Output the (X, Y) coordinate of the center of the cell containing the given text.  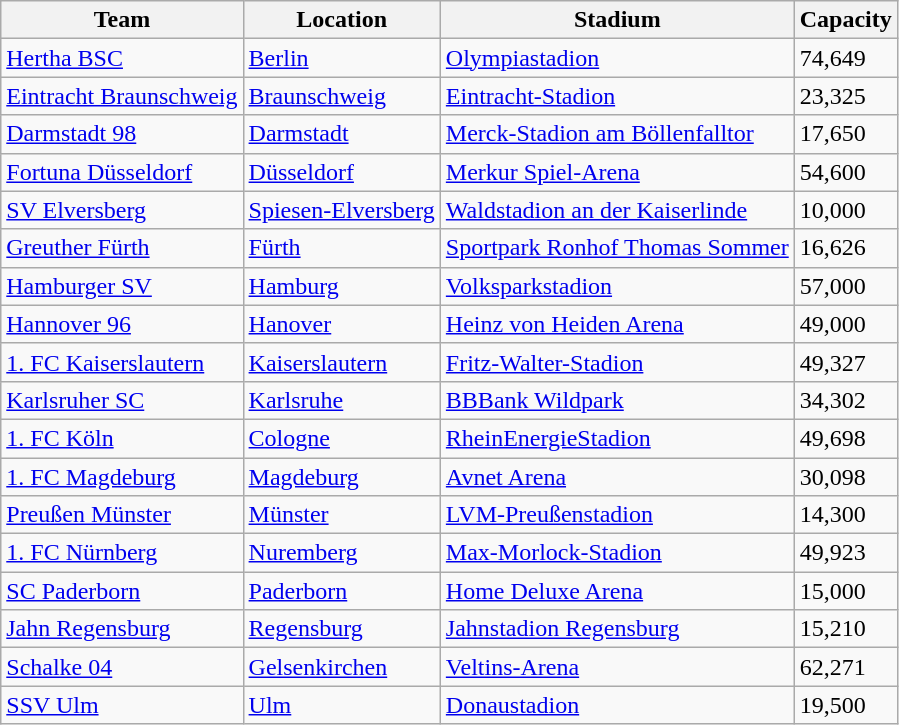
Fritz-Walter-Stadion (617, 362)
1. FC Köln (122, 438)
Schalke 04 (122, 667)
1. FC Magdeburg (122, 477)
23,325 (846, 96)
Ulm (342, 705)
Münster (342, 515)
Gelsenkirchen (342, 667)
SV Elversberg (122, 210)
Fürth (342, 248)
RheinEnergieStadion (617, 438)
Kaiserslautern (342, 362)
Team (122, 20)
Eintracht-Stadion (617, 96)
57,000 (846, 286)
74,649 (846, 58)
BBBank Wildpark (617, 400)
15,210 (846, 629)
17,650 (846, 134)
Paderborn (342, 591)
Hamburger SV (122, 286)
Greuther Fürth (122, 248)
34,302 (846, 400)
Hanover (342, 324)
14,300 (846, 515)
Jahn Regensburg (122, 629)
16,626 (846, 248)
Home Deluxe Arena (617, 591)
Veltins-Arena (617, 667)
49,923 (846, 553)
Jahnstadion Regensburg (617, 629)
Max-Morlock-Stadion (617, 553)
49,698 (846, 438)
Merkur Spiel-Arena (617, 172)
Spiesen-Elversberg (342, 210)
15,000 (846, 591)
Preußen Münster (122, 515)
19,500 (846, 705)
SSV Ulm (122, 705)
49,000 (846, 324)
Karlsruher SC (122, 400)
Darmstadt (342, 134)
Merck-Stadion am Böllenfalltor (617, 134)
Sportpark Ronhof Thomas Sommer (617, 248)
Nuremberg (342, 553)
Waldstadion an der Kaiserlinde (617, 210)
1. FC Nürnberg (122, 553)
1. FC Kaiserslautern (122, 362)
Braunschweig (342, 96)
Capacity (846, 20)
Düsseldorf (342, 172)
Regensburg (342, 629)
10,000 (846, 210)
LVM-Preußenstadion (617, 515)
Volksparkstadion (617, 286)
Berlin (342, 58)
49,327 (846, 362)
Magdeburg (342, 477)
Karlsruhe (342, 400)
54,600 (846, 172)
Cologne (342, 438)
62,271 (846, 667)
Hertha BSC (122, 58)
Darmstadt 98 (122, 134)
Olympiastadion (617, 58)
Location (342, 20)
Eintracht Braunschweig (122, 96)
Donaustadion (617, 705)
Stadium (617, 20)
Fortuna Düsseldorf (122, 172)
30,098 (846, 477)
Hamburg (342, 286)
SC Paderborn (122, 591)
Hannover 96 (122, 324)
Avnet Arena (617, 477)
Heinz von Heiden Arena (617, 324)
